Capture the cell that displays the provided text and extract its [X, Y] central coordinate. 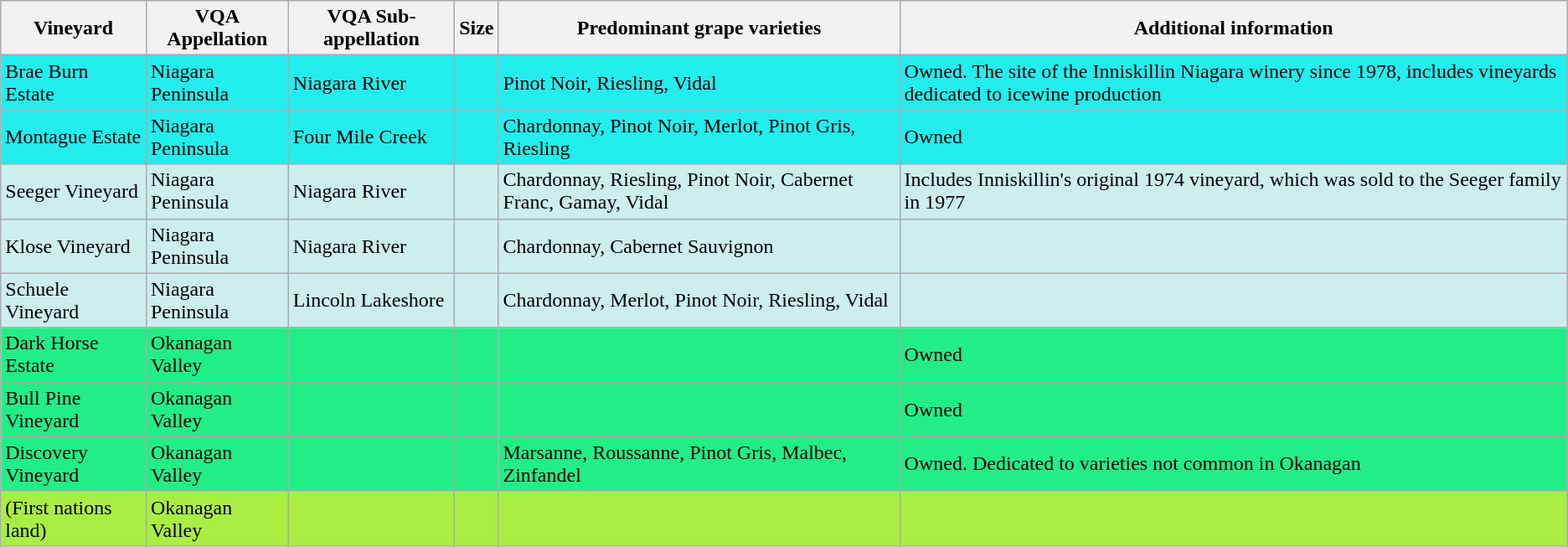
Owned. Dedicated to varieties not common in Okanagan [1233, 464]
Discovery Vineyard [74, 464]
Includes Inniskillin's original 1974 vineyard, which was sold to the Seeger family in 1977 [1233, 191]
Bull Pine Vineyard [74, 409]
Chardonnay, Riesling, Pinot Noir, Cabernet Franc, Gamay, Vidal [699, 191]
VQA Sub-appellation [371, 28]
Marsanne, Roussanne, Pinot Gris, Malbec, Zinfandel [699, 464]
Dark Horse Estate [74, 355]
Schuele Vineyard [74, 300]
Vineyard [74, 28]
Chardonnay, Cabernet Sauvignon [699, 246]
Seeger Vineyard [74, 191]
Klose Vineyard [74, 246]
Four Mile Creek [371, 137]
Chardonnay, Pinot Noir, Merlot, Pinot Gris, Riesling [699, 137]
VQA Appellation [217, 28]
Montague Estate [74, 137]
Additional information [1233, 28]
(First nations land) [74, 518]
Pinot Noir, Riesling, Vidal [699, 82]
Size [477, 28]
Owned. The site of the Inniskillin Niagara winery since 1978, includes vineyards dedicated to icewine production [1233, 82]
Lincoln Lakeshore [371, 300]
Predominant grape varieties [699, 28]
Brae Burn Estate [74, 82]
Chardonnay, Merlot, Pinot Noir, Riesling, Vidal [699, 300]
